Provide the (X, Y) coordinate of the cell's center where the given text is located.  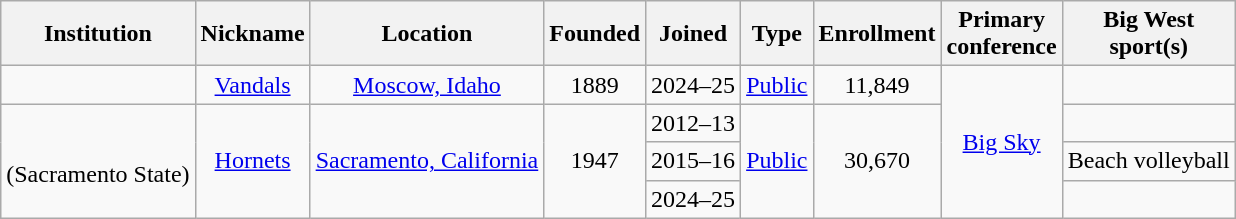
Vandals (252, 85)
Type (777, 34)
Institution (98, 34)
Moscow, Idaho (427, 85)
Big Westsport(s) (1148, 34)
Beach volleyball (1148, 161)
2012–13 (694, 123)
(Sacramento State) (98, 161)
Founded (595, 34)
Joined (694, 34)
1947 (595, 161)
Primaryconference (1002, 34)
Location (427, 34)
2015–16 (694, 161)
11,849 (877, 85)
1889 (595, 85)
Hornets (252, 161)
Nickname (252, 34)
Enrollment (877, 34)
30,670 (877, 161)
Big Sky (1002, 142)
Sacramento, California (427, 161)
